Output the [X, Y] coordinate of the center of the cell containing the given text.  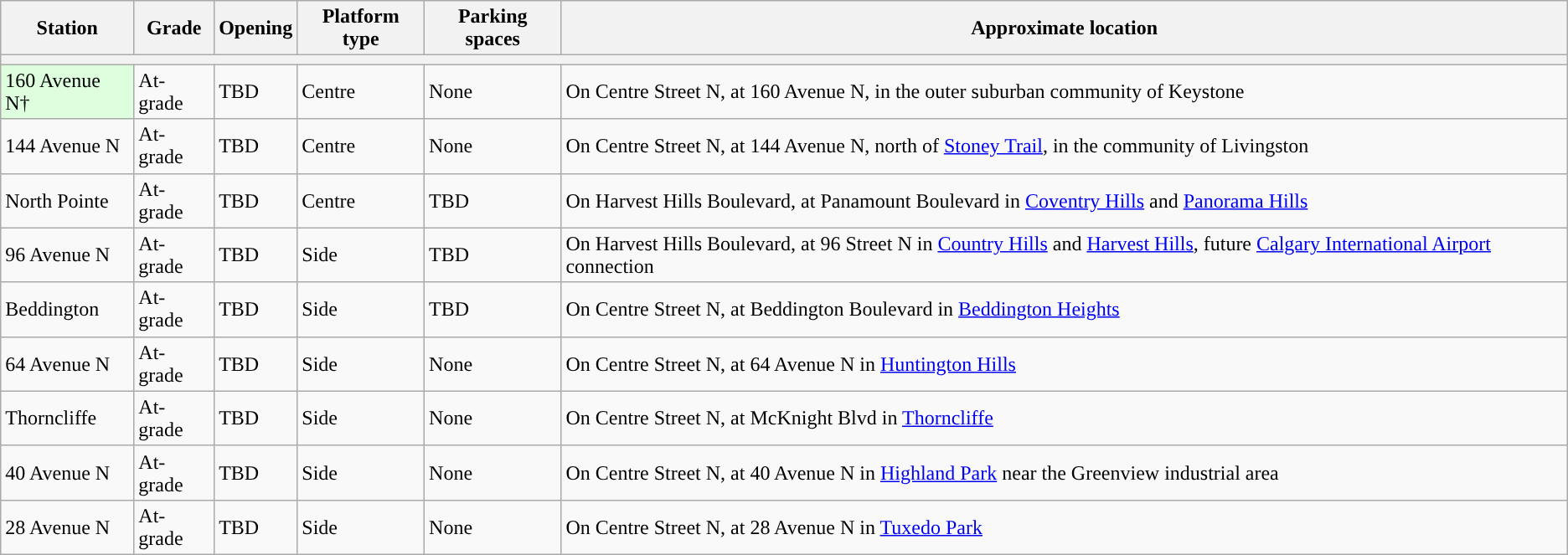
North Pointe [67, 201]
On Centre Street N, at 40 Avenue N in Highland Park near the Greenview industrial area [1064, 472]
Thorncliffe [67, 419]
96 Avenue N [67, 254]
On Harvest Hills Boulevard, at Panamount Boulevard in Coventry Hills and Panorama Hills [1064, 201]
On Centre Street N, at McKnight Blvd in Thorncliffe [1064, 419]
On Centre Street N, at 144 Avenue N, north of Stoney Trail, in the community of Livingston [1064, 146]
On Centre Street N, at 28 Avenue N in Tuxedo Park [1064, 527]
Grade [174, 28]
On Harvest Hills Boulevard, at 96 Street N in Country Hills and Harvest Hills, future Calgary International Airport connection [1064, 254]
Parking spaces [493, 28]
160 Avenue N† [67, 92]
On Centre Street N, at 160 Avenue N, in the outer suburban community of Keystone [1064, 92]
Beddington [67, 310]
64 Avenue N [67, 363]
On Centre Street N, at Beddington Boulevard in Beddington Heights [1064, 310]
On Centre Street N, at 64 Avenue N in Huntington Hills [1064, 363]
Station [67, 28]
Platform type [361, 28]
Opening [256, 28]
Approximate location [1064, 28]
28 Avenue N [67, 527]
144 Avenue N [67, 146]
40 Avenue N [67, 472]
